Provide the (x, y) coordinate of the cell's center where the given text is located.  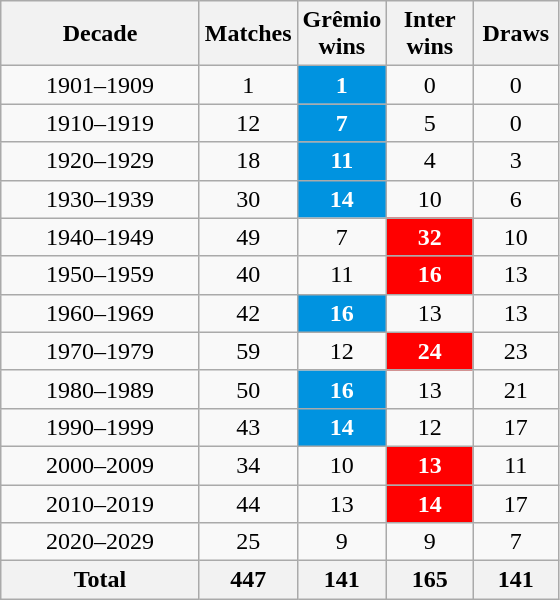
23 (516, 351)
447 (248, 580)
3 (516, 161)
1901–1909 (100, 85)
Decade (100, 34)
6 (516, 199)
44 (248, 503)
4 (430, 161)
Interwins (430, 34)
1960–1969 (100, 313)
42 (248, 313)
2010–2019 (100, 503)
1950–1959 (100, 275)
1930–1939 (100, 199)
40 (248, 275)
34 (248, 465)
5 (430, 123)
30 (248, 199)
Grêmiowins (342, 34)
1970–1979 (100, 351)
21 (516, 389)
25 (248, 542)
24 (430, 351)
2000–2009 (100, 465)
2020–2029 (100, 542)
43 (248, 427)
59 (248, 351)
1990–1999 (100, 427)
Total (100, 580)
1940–1949 (100, 237)
49 (248, 237)
Matches (248, 34)
165 (430, 580)
Draws (516, 34)
18 (248, 161)
1980–1989 (100, 389)
32 (430, 237)
1910–1919 (100, 123)
50 (248, 389)
1920–1929 (100, 161)
